Scan for the cell matching the given text and deliver its [x, y] coordinate at center. 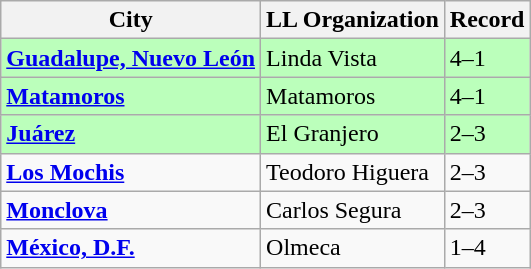
Carlos Segura [353, 210]
Olmeca [353, 248]
El Granjero [353, 134]
Guadalupe, Nuevo León [131, 58]
Linda Vista [353, 58]
Los Mochis [131, 172]
City [131, 20]
1–4 [487, 248]
Record [487, 20]
México, D.F. [131, 248]
LL Organization [353, 20]
Monclova [131, 210]
Juárez [131, 134]
Teodoro Higuera [353, 172]
